Provide the (X, Y) coordinate of the cell's center where the given text is located.  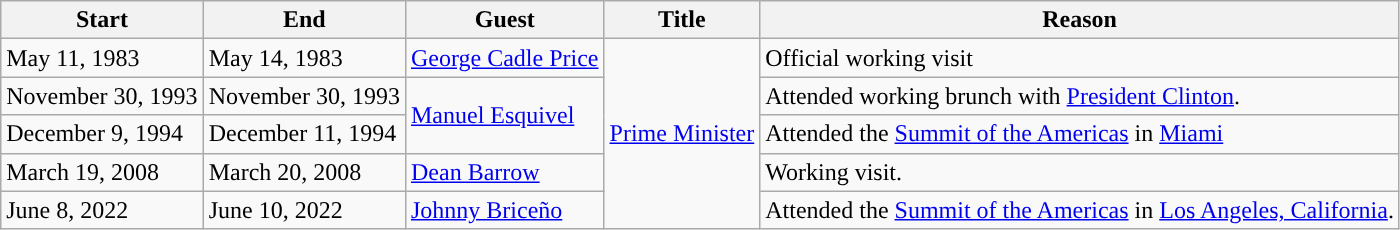
Reason (1080, 20)
December 11, 1994 (304, 134)
Attended the Summit of the Americas in Miami (1080, 134)
Title (682, 20)
Prime Minister (682, 134)
George Cadle Price (504, 58)
Attended the Summit of the Americas in Los Angeles, California. (1080, 210)
June 10, 2022 (304, 210)
June 8, 2022 (102, 210)
End (304, 20)
Official working visit (1080, 58)
Johnny Briceño (504, 210)
May 11, 1983 (102, 58)
May 14, 1983 (304, 58)
March 19, 2008 (102, 172)
December 9, 1994 (102, 134)
Manuel Esquivel (504, 115)
Start (102, 20)
Guest (504, 20)
Working visit. (1080, 172)
March 20, 2008 (304, 172)
Dean Barrow (504, 172)
Attended working brunch with President Clinton. (1080, 96)
